Detect which cell encompasses the target text, then output its (X, Y) center coordinate. 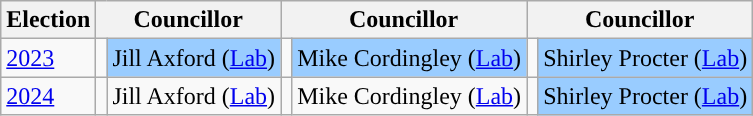
Election (48, 20)
2024 (48, 96)
2023 (48, 58)
